Identify which cell holds the provided text, then report its (X, Y) central coordinate. 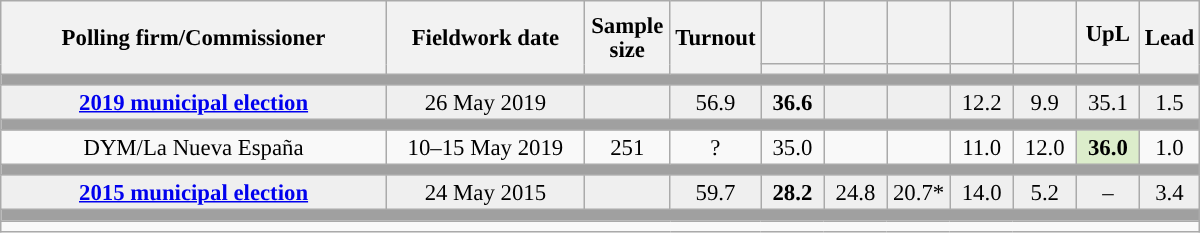
Turnout (716, 38)
2019 municipal election (194, 102)
Lead (1169, 38)
35.0 (792, 148)
26 May 2019 (485, 102)
Fieldwork date (485, 38)
12.2 (982, 102)
– (1108, 194)
DYM/La Nueva España (194, 148)
UpL (1108, 32)
12.0 (1044, 148)
251 (627, 148)
35.1 (1108, 102)
28.2 (792, 194)
36.6 (792, 102)
59.7 (716, 194)
36.0 (1108, 148)
3.4 (1169, 194)
1.0 (1169, 148)
11.0 (982, 148)
Polling firm/Commissioner (194, 38)
56.9 (716, 102)
2015 municipal election (194, 194)
9.9 (1044, 102)
5.2 (1044, 194)
24 May 2015 (485, 194)
14.0 (982, 194)
10–15 May 2019 (485, 148)
? (716, 148)
Sample size (627, 38)
20.7* (918, 194)
1.5 (1169, 102)
24.8 (856, 194)
